From the cell containing the given text, extract its center point as (x, y) coordinate. 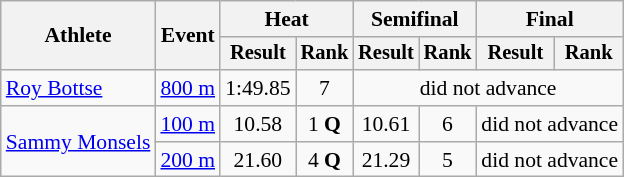
1:49.85 (258, 88)
10.61 (386, 124)
Athlete (78, 36)
7 (325, 88)
Heat (286, 19)
6 (448, 124)
Roy Bottse (78, 88)
Sammy Monsels (78, 142)
Final (550, 19)
10.58 (258, 124)
100 m (188, 124)
Semifinal (414, 19)
800 m (188, 88)
Event (188, 36)
1 Q (325, 124)
